Return the (X, Y) coordinate for the center point of the cell that contains the specified text.  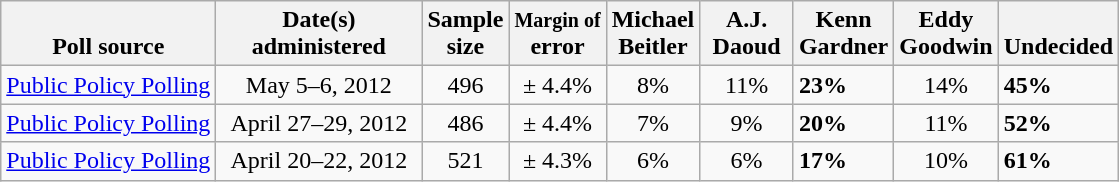
45% (1058, 85)
7% (653, 123)
Samplesize (466, 34)
Date(s)administered (319, 34)
23% (843, 85)
April 27–29, 2012 (319, 123)
May 5–6, 2012 (319, 85)
52% (1058, 123)
KennGardner (843, 34)
A.J.Daoud (747, 34)
Undecided (1058, 34)
10% (946, 161)
20% (843, 123)
MichaelBeitler (653, 34)
Poll source (108, 34)
486 (466, 123)
521 (466, 161)
496 (466, 85)
April 20–22, 2012 (319, 161)
8% (653, 85)
Margin oferror (558, 34)
± 4.3% (558, 161)
17% (843, 161)
EddyGoodwin (946, 34)
14% (946, 85)
9% (747, 123)
61% (1058, 161)
